Locate the cell with the specified text and output its (x, y) center coordinate. 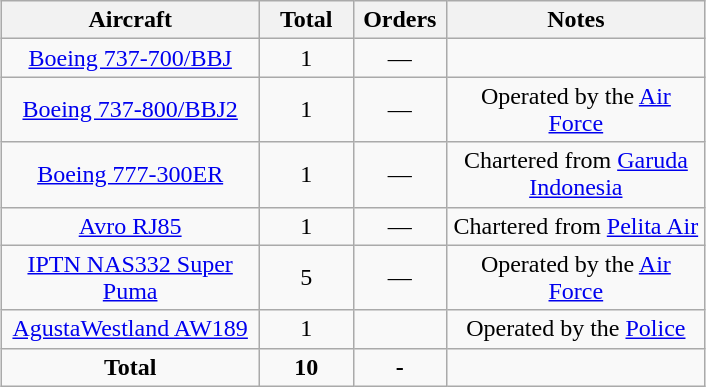
Boeing 777-300ER (130, 174)
Notes (576, 20)
Orders (400, 20)
Aircraft (130, 20)
Boeing 737-700/BBJ (130, 58)
Chartered from Pelita Air (576, 226)
- (400, 367)
Operated by the Police (576, 329)
Boeing 737-800/BBJ2 (130, 110)
5 (306, 278)
IPTN NAS332 Super Puma (130, 278)
Avro RJ85 (130, 226)
10 (306, 367)
Chartered from Garuda Indonesia (576, 174)
AgustaWestland AW189 (130, 329)
